Extract the (X, Y) coordinate from the center of the cell holding the provided text.  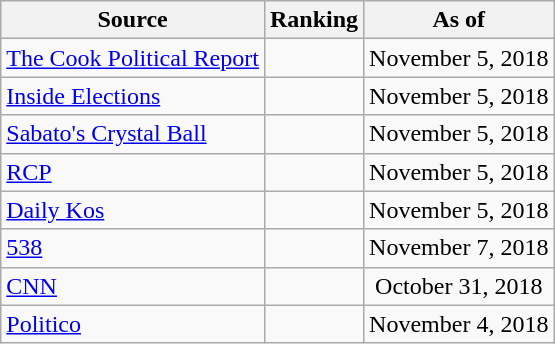
Source (133, 20)
Daily Kos (133, 210)
Politico (133, 324)
October 31, 2018 (459, 286)
November 7, 2018 (459, 248)
Inside Elections (133, 96)
November 4, 2018 (459, 324)
CNN (133, 286)
Ranking (314, 20)
RCP (133, 172)
The Cook Political Report (133, 58)
As of (459, 20)
538 (133, 248)
Sabato's Crystal Ball (133, 134)
